From the cell containing the given text, extract its center point as [X, Y] coordinate. 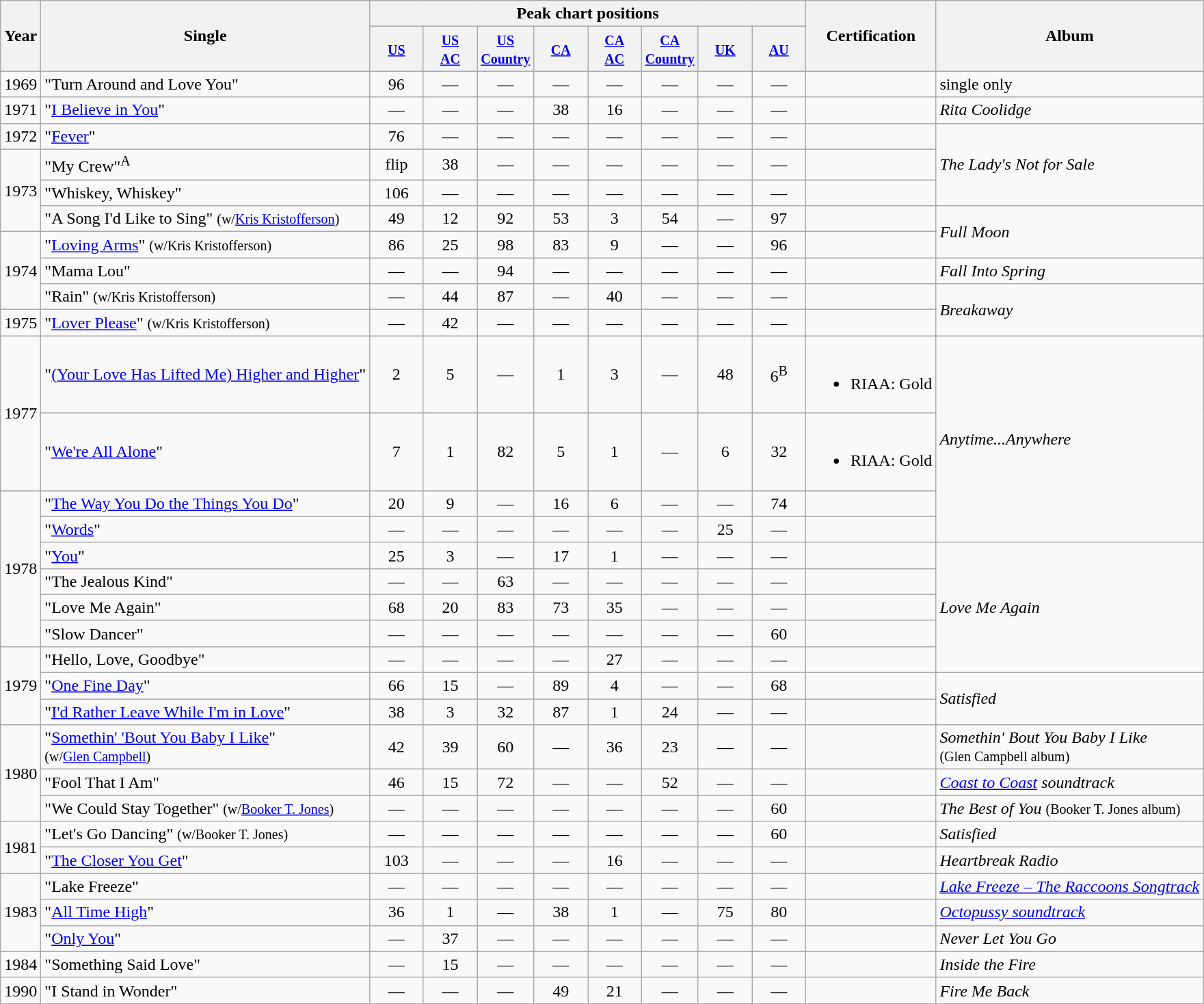
US [397, 49]
"A Song I'd Like to Sing" (w/Kris Kristofferson) [205, 219]
"Mama Lou" [205, 271]
1971 [21, 110]
Rita Coolidge [1069, 110]
80 [779, 912]
Coast to Coast soundtrack [1069, 782]
82 [506, 451]
"Let's Go Dancing" (w/Booker T. Jones) [205, 834]
"I'd Rather Leave While I'm in Love" [205, 712]
17 [561, 555]
40 [615, 297]
1990 [21, 990]
flip [397, 164]
"I Stand in Wonder" [205, 990]
Never Let You Go [1069, 938]
Year [21, 36]
53 [561, 219]
1984 [21, 964]
"My Crew"A [205, 164]
"Fool That I Am" [205, 782]
"The Closer You Get" [205, 860]
94 [506, 271]
Breakaway [1069, 310]
"You" [205, 555]
"Lover Please" (w/Kris Kristofferson) [205, 323]
"Rain" (w/Kris Kristofferson) [205, 297]
Lake Freeze – The Raccoons Songtrack [1069, 886]
27 [615, 659]
Certification [871, 36]
"One Fine Day" [205, 686]
"Words" [205, 529]
1973 [21, 190]
63 [506, 581]
1977 [21, 413]
54 [670, 219]
CAAC [615, 49]
The Lady's Not for Sale [1069, 164]
"We Could Stay Together" (w/Booker T. Jones) [205, 808]
Full Moon [1069, 232]
1980 [21, 773]
USAC [450, 49]
Fire Me Back [1069, 990]
66 [397, 686]
39 [450, 747]
1978 [21, 568]
"Only You" [205, 938]
"(Your Love Has Lifted Me) Higher and Higher" [205, 375]
106 [397, 193]
74 [779, 503]
21 [615, 990]
single only [1069, 84]
Fall Into Spring [1069, 271]
37 [450, 938]
USCountry [506, 49]
"The Jealous Kind" [205, 581]
Single [205, 36]
72 [506, 782]
12 [450, 219]
"Fever" [205, 136]
"We're All Alone" [205, 451]
1972 [21, 136]
CACountry [670, 49]
Anytime...Anywhere [1069, 439]
"Lake Freeze" [205, 886]
35 [615, 607]
Love Me Again [1069, 607]
48 [725, 375]
"Somethin' 'Bout You Baby I Like" (w/Glen Campbell) [205, 747]
75 [725, 912]
89 [561, 686]
2 [397, 375]
Heartbreak Radio [1069, 860]
"All Time High" [205, 912]
1975 [21, 323]
Somethin' Bout You Baby I Like (Glen Campbell album) [1069, 747]
The Best of You (Booker T. Jones album) [1069, 808]
UK [725, 49]
98 [506, 245]
1974 [21, 271]
92 [506, 219]
Peak chart positions [588, 14]
1981 [21, 847]
Inside the Fire [1069, 964]
"Something Said Love" [205, 964]
"Love Me Again" [205, 607]
Album [1069, 36]
103 [397, 860]
"Turn Around and Love You" [205, 84]
1979 [21, 685]
24 [670, 712]
Octopussy soundtrack [1069, 912]
4 [615, 686]
52 [670, 782]
23 [670, 747]
97 [779, 219]
"The Way You Do the Things You Do" [205, 503]
"Hello, Love, Goodbye" [205, 659]
"I Believe in You" [205, 110]
"Loving Arms" (w/Kris Kristofferson) [205, 245]
1969 [21, 84]
76 [397, 136]
44 [450, 297]
46 [397, 782]
"Slow Dancer" [205, 633]
"Whiskey, Whiskey" [205, 193]
1983 [21, 912]
CA [561, 49]
7 [397, 451]
6B [779, 375]
73 [561, 607]
AU [779, 49]
86 [397, 245]
